Provide the [x, y] coordinate of the cell's center where the given text is located.  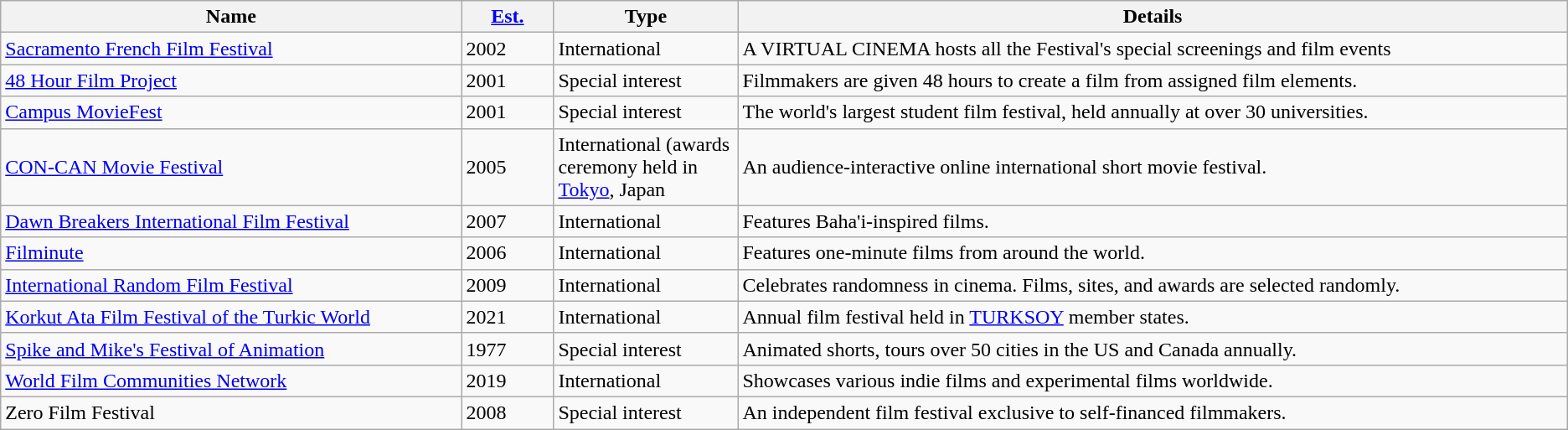
Features Baha'i-inspired films. [1153, 221]
An audience-interactive online international short movie festival. [1153, 167]
Type [646, 17]
Dawn Breakers International Film Festival [231, 221]
An independent film festival exclusive to self-financed filmmakers. [1153, 412]
Campus MovieFest [231, 112]
Sacramento French Film Festival [231, 49]
Name [231, 17]
Celebrates randomness in cinema. Films, sites, and awards are selected randomly. [1153, 285]
CON-CAN Movie Festival [231, 167]
International (awards ceremony held in Tokyo, Japan [646, 167]
Est. [508, 17]
2006 [508, 253]
2005 [508, 167]
Filminute [231, 253]
2008 [508, 412]
The world's largest student film festival, held annually at over 30 universities. [1153, 112]
1977 [508, 349]
Showcases various indie films and experimental films worldwide. [1153, 381]
2007 [508, 221]
Features one-minute films from around the world. [1153, 253]
Animated shorts, tours over 50 cities in the US and Canada annually. [1153, 349]
2021 [508, 317]
A VIRTUAL CINEMA hosts all the Festival's special screenings and film events [1153, 49]
2019 [508, 381]
Zero Film Festival [231, 412]
Details [1153, 17]
Filmmakers are given 48 hours to create a film from assigned film elements. [1153, 80]
48 Hour Film Project [231, 80]
Korkut Ata Film Festival of the Turkic World [231, 317]
2002 [508, 49]
Annual film festival held in TURKSOY member states. [1153, 317]
World Film Communities Network [231, 381]
Spike and Mike's Festival of Animation [231, 349]
2009 [508, 285]
International Random Film Festival [231, 285]
